Search for the cell housing the specified text and yield its (x, y) center coordinate. 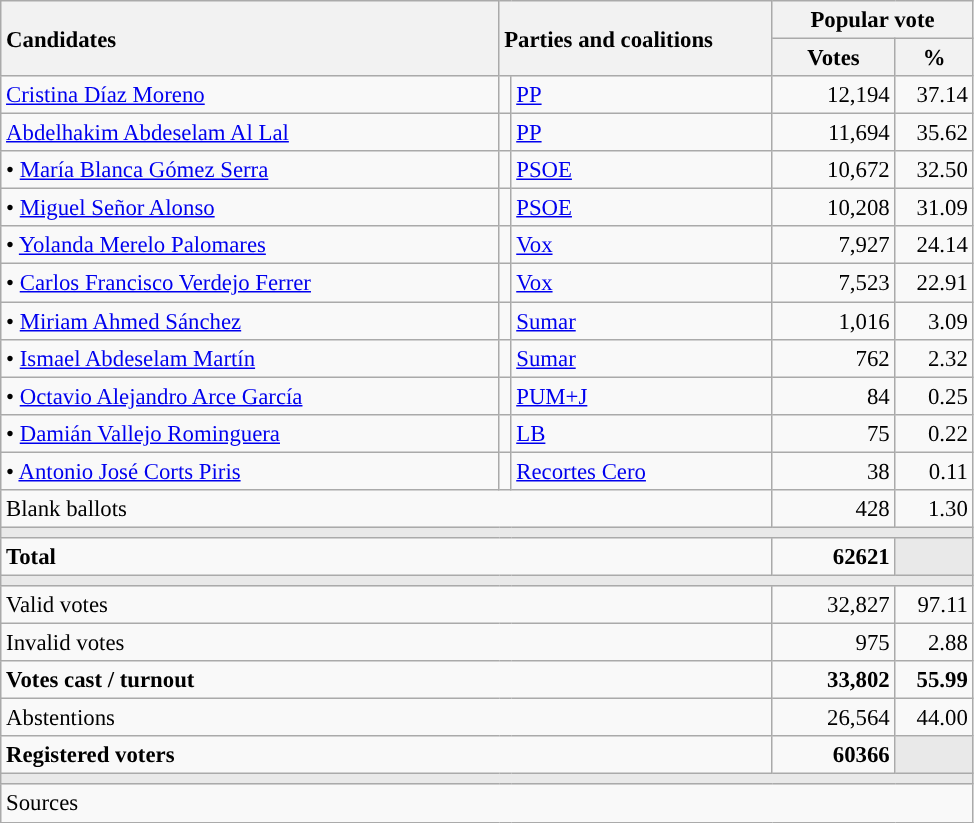
Blank ballots (386, 509)
762 (834, 358)
• Octavio Alejandro Arce García (250, 396)
• Miriam Ahmed Sánchez (250, 321)
60366 (834, 755)
12,194 (834, 95)
Candidates (250, 38)
Parties and coalitions (636, 38)
26,564 (834, 718)
7,927 (834, 245)
38 (834, 471)
10,672 (834, 170)
428 (834, 509)
% (934, 58)
Registered voters (386, 755)
0.11 (934, 471)
Cristina Díaz Moreno (250, 95)
• Miguel Señor Alonso (250, 208)
Abstentions (386, 718)
Votes cast / turnout (386, 680)
1.30 (934, 509)
975 (834, 643)
32,827 (834, 605)
Invalid votes (386, 643)
37.14 (934, 95)
2.88 (934, 643)
44.00 (934, 718)
Recortes Cero (642, 471)
1,016 (834, 321)
22.91 (934, 283)
55.99 (934, 680)
35.62 (934, 133)
Popular vote (872, 20)
• Ismael Abdeselam Martín (250, 358)
11,694 (834, 133)
Abdelhakim Abdeselam Al Lal (250, 133)
Sources (487, 804)
32.50 (934, 170)
• María Blanca Gómez Serra (250, 170)
84 (834, 396)
Total (386, 557)
62621 (834, 557)
• Yolanda Merelo Palomares (250, 245)
0.25 (934, 396)
• Damián Vallejo Rominguera (250, 433)
24.14 (934, 245)
Valid votes (386, 605)
75 (834, 433)
0.22 (934, 433)
Votes (834, 58)
10,208 (834, 208)
3.09 (934, 321)
• Antonio José Corts Piris (250, 471)
LB (642, 433)
2.32 (934, 358)
• Carlos Francisco Verdejo Ferrer (250, 283)
7,523 (834, 283)
33,802 (834, 680)
97.11 (934, 605)
31.09 (934, 208)
PUM+J (642, 396)
